Scan for the cell matching the given text and deliver its [x, y] coordinate at center. 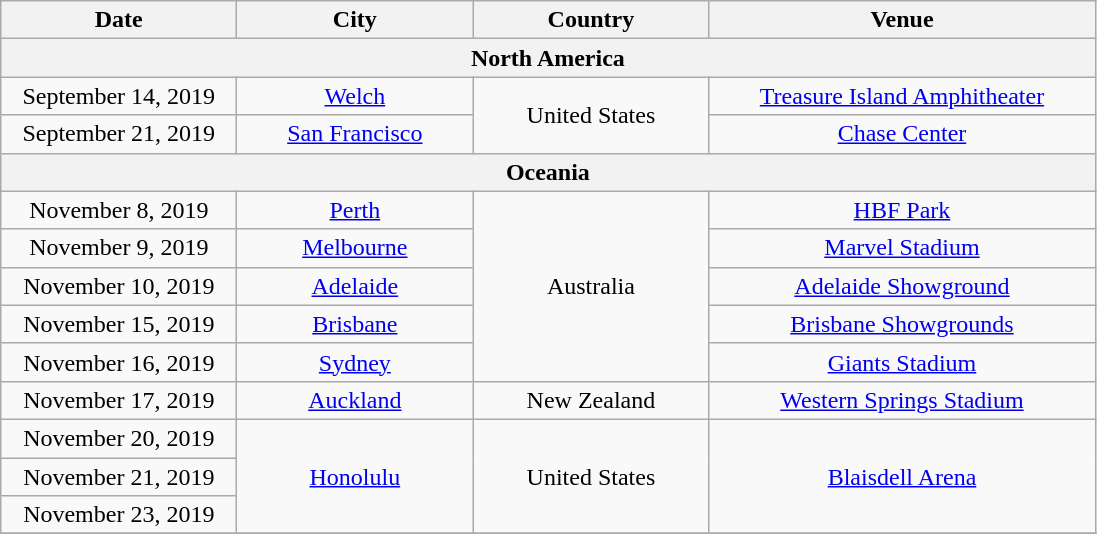
Giants Stadium [902, 362]
Oceania [548, 172]
Marvel Stadium [902, 248]
Adelaide Showground [902, 286]
November 8, 2019 [119, 210]
San Francisco [355, 134]
City [355, 20]
Sydney [355, 362]
November 17, 2019 [119, 400]
November 9, 2019 [119, 248]
Date [119, 20]
September 14, 2019 [119, 96]
Blaisdell Arena [902, 476]
Chase Center [902, 134]
September 21, 2019 [119, 134]
Brisbane Showgrounds [902, 324]
November 15, 2019 [119, 324]
North America [548, 58]
Venue [902, 20]
Perth [355, 210]
November 23, 2019 [119, 515]
Auckland [355, 400]
Brisbane [355, 324]
Western Springs Stadium [902, 400]
November 20, 2019 [119, 438]
November 10, 2019 [119, 286]
Treasure Island Amphitheater [902, 96]
November 21, 2019 [119, 477]
Melbourne [355, 248]
Honolulu [355, 476]
HBF Park [902, 210]
Country [591, 20]
Australia [591, 286]
Welch [355, 96]
New Zealand [591, 400]
November 16, 2019 [119, 362]
Adelaide [355, 286]
